Pinpoint the cell where the given text exists, returning its (x, y) midpoint coordinate. 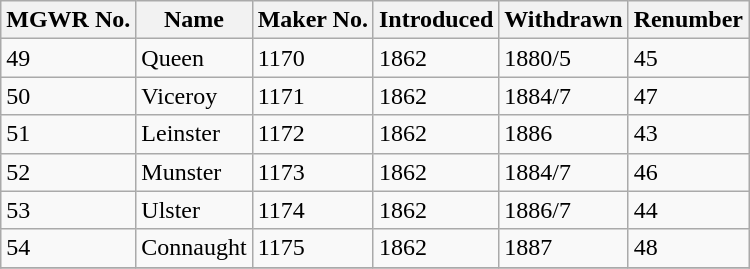
50 (68, 96)
Viceroy (194, 96)
47 (688, 96)
Renumber (688, 20)
44 (688, 210)
MGWR No. (68, 20)
Connaught (194, 248)
51 (68, 134)
Introduced (436, 20)
52 (68, 172)
Ulster (194, 210)
1887 (564, 248)
1173 (312, 172)
1172 (312, 134)
Munster (194, 172)
46 (688, 172)
1170 (312, 58)
1886/7 (564, 210)
Leinster (194, 134)
1886 (564, 134)
43 (688, 134)
53 (68, 210)
Name (194, 20)
1880/5 (564, 58)
Queen (194, 58)
1174 (312, 210)
Withdrawn (564, 20)
48 (688, 248)
49 (68, 58)
1171 (312, 96)
54 (68, 248)
1175 (312, 248)
Maker No. (312, 20)
45 (688, 58)
